Return (x, y) of the center of cell containing provided text 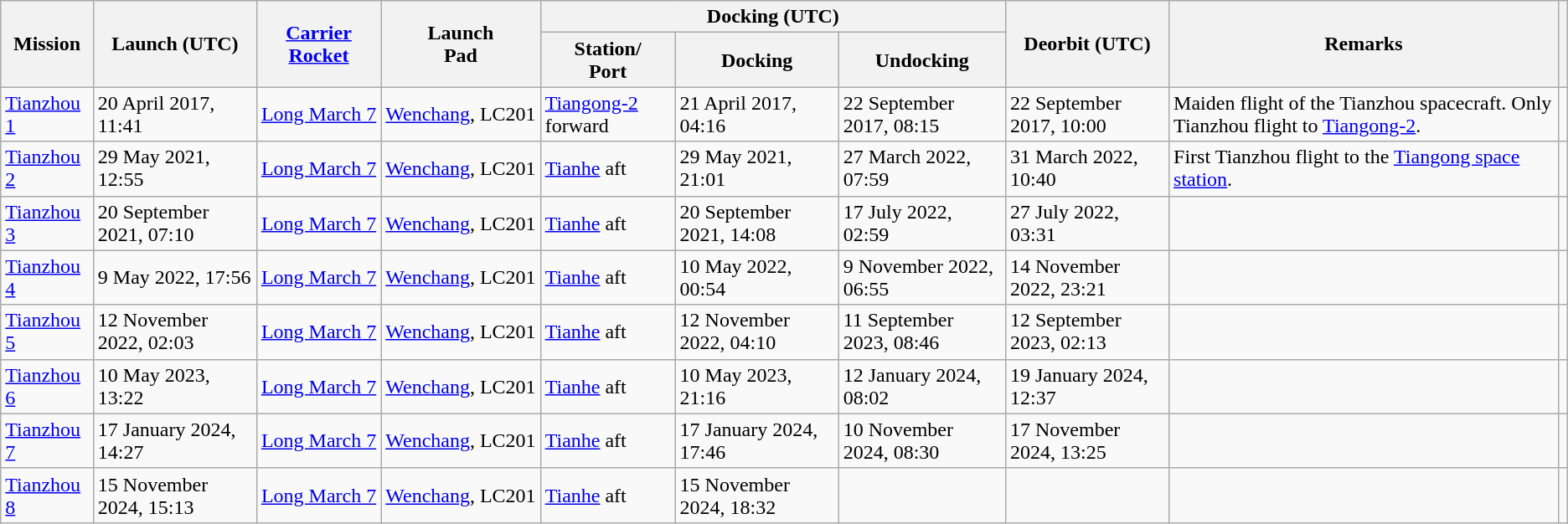
9 May 2022, 17:56 (174, 278)
22 September 2017, 08:15 (921, 114)
17 November 2024, 13:25 (1087, 440)
Tiangong-2 forward (608, 114)
17 July 2022, 02:59 (921, 223)
Undocking (921, 60)
21 April 2017, 04:16 (757, 114)
12 November 2022, 02:03 (174, 331)
15 November 2024, 15:13 (174, 496)
10 May 2023, 21:16 (757, 387)
CarrierRocket (318, 44)
12 November 2022, 04:10 (757, 331)
17 January 2024, 14:27 (174, 440)
Docking (757, 60)
31 March 2022, 10:40 (1087, 169)
10 May 2023, 13:22 (174, 387)
10 May 2022, 00:54 (757, 278)
Tianzhou 3 (47, 223)
12 September 2023, 02:13 (1087, 331)
Tianzhou 5 (47, 331)
Tianzhou 2 (47, 169)
Tianzhou 4 (47, 278)
Docking (UTC) (772, 17)
Station/Port (608, 60)
Launch (UTC) (174, 44)
11 September 2023, 08:46 (921, 331)
20 April 2017, 11:41 (174, 114)
Tianzhou 7 (47, 440)
Mission (47, 44)
27 March 2022, 07:59 (921, 169)
Maiden flight of the Tianzhou spacecraft. Only Tianzhou flight to Tiangong-2. (1364, 114)
29 May 2021, 12:55 (174, 169)
10 November 2024, 08:30 (921, 440)
Tianzhou 6 (47, 387)
First Tianzhou flight to the Tiangong space station. (1364, 169)
20 September 2021, 07:10 (174, 223)
19 January 2024, 12:37 (1087, 387)
Deorbit (UTC) (1087, 44)
12 January 2024, 08:02 (921, 387)
Tianzhou 1 (47, 114)
9 November 2022, 06:55 (921, 278)
15 November 2024, 18:32 (757, 496)
Tianzhou 8 (47, 496)
29 May 2021, 21:01 (757, 169)
27 July 2022, 03:31 (1087, 223)
LaunchPad (461, 44)
17 January 2024, 17:46 (757, 440)
20 September 2021, 14:08 (757, 223)
Remarks (1364, 44)
14 November 2022, 23:21 (1087, 278)
22 September 2017, 10:00 (1087, 114)
